Return [X, Y] of the center of cell containing provided text 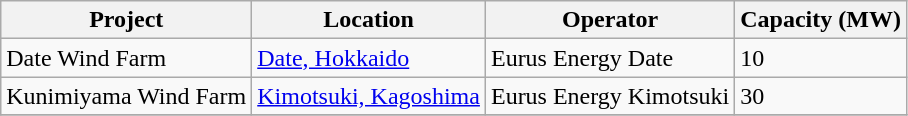
Date Wind Farm [126, 58]
Operator [610, 20]
Eurus Energy Kimotsuki [610, 96]
30 [821, 96]
Location [369, 20]
Eurus Energy Date [610, 58]
Kunimiyama Wind Farm [126, 96]
Project [126, 20]
10 [821, 58]
Capacity (MW) [821, 20]
Date, Hokkaido [369, 58]
Kimotsuki, Kagoshima [369, 96]
